Search for the cell housing the specified text and yield its [X, Y] center coordinate. 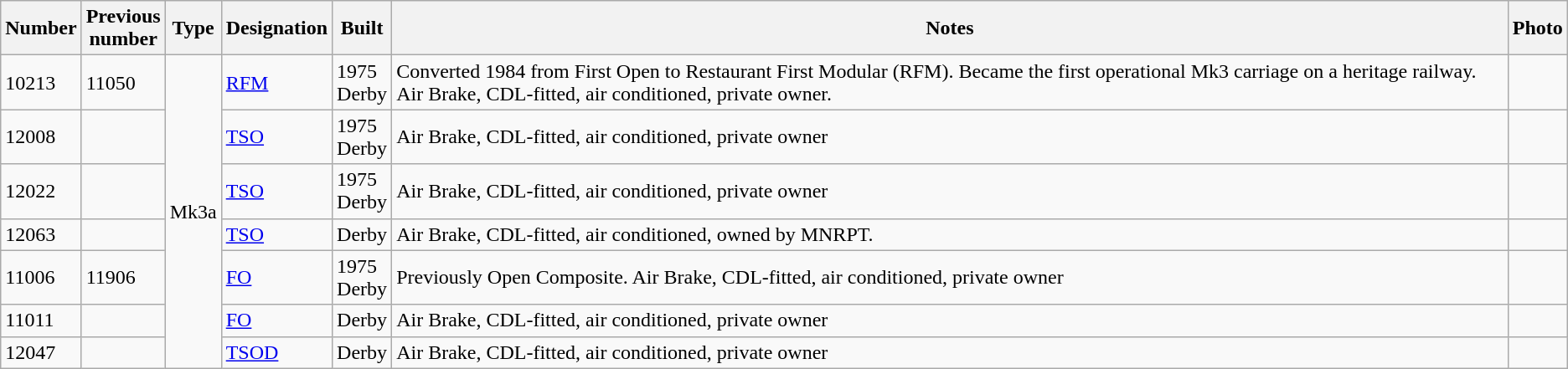
Photo [1538, 28]
TSOD [276, 352]
11050 [123, 82]
12022 [41, 191]
12047 [41, 352]
Previousnumber [123, 28]
Mk3a [193, 212]
Type [193, 28]
11906 [123, 278]
Designation [276, 28]
12008 [41, 137]
Previously Open Composite. Air Brake, CDL-fitted, air conditioned, private owner [950, 278]
Number [41, 28]
10213 [41, 82]
Built [362, 28]
12063 [41, 234]
Notes [950, 28]
RFM [276, 82]
11011 [41, 320]
11006 [41, 278]
Air Brake, CDL-fitted, air conditioned, owned by MNRPT. [950, 234]
